Pinpoint the cell where the given text exists, returning its (X, Y) midpoint coordinate. 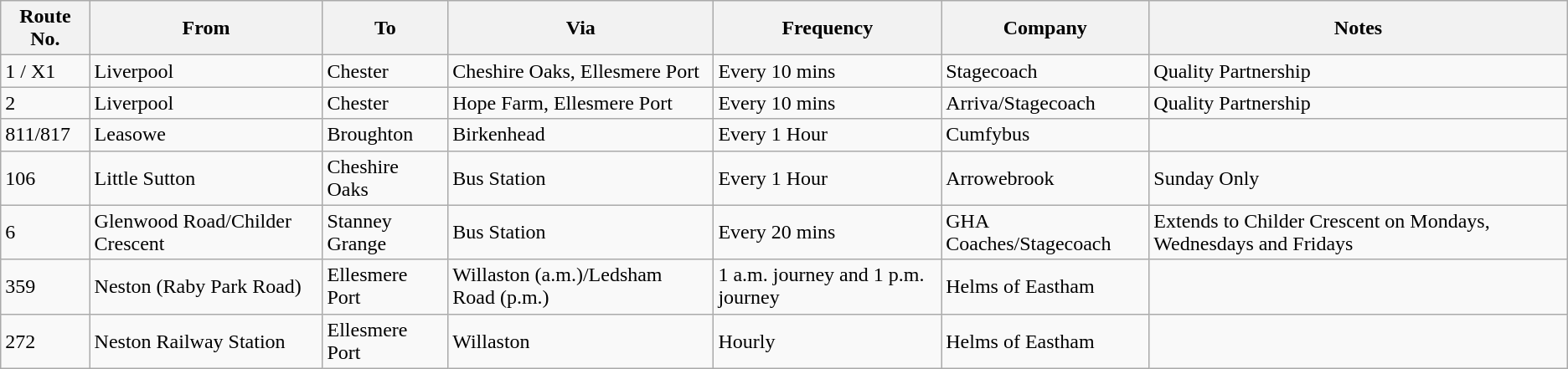
GHA Coaches/Stagecoach (1045, 233)
Arriva/Stagecoach (1045, 103)
Arrowebrook (1045, 177)
Willaston (a.m.)/Ledsham Road (p.m.) (581, 286)
Glenwood Road/Childer Crescent (206, 233)
Neston (Raby Park Road) (206, 286)
1 / X1 (45, 71)
2 (45, 103)
Cheshire Oaks, Ellesmere Port (581, 71)
Every 20 mins (828, 233)
Little Sutton (206, 177)
Sunday Only (1359, 177)
Hourly (828, 341)
Birkenhead (581, 135)
Frequency (828, 28)
811/817 (45, 135)
From (206, 28)
Stanney Grange (385, 233)
Route No. (45, 28)
6 (45, 233)
Notes (1359, 28)
1 a.m. journey and 1 p.m. journey (828, 286)
Neston Railway Station (206, 341)
Leasowe (206, 135)
Hope Farm, Ellesmere Port (581, 103)
Broughton (385, 135)
Cheshire Oaks (385, 177)
Cumfybus (1045, 135)
Stagecoach (1045, 71)
To (385, 28)
Via (581, 28)
Company (1045, 28)
272 (45, 341)
106 (45, 177)
Willaston (581, 341)
359 (45, 286)
Extends to Childer Crescent on Mondays, Wednesdays and Fridays (1359, 233)
